Pinpoint the cell where the given text exists, returning its (x, y) midpoint coordinate. 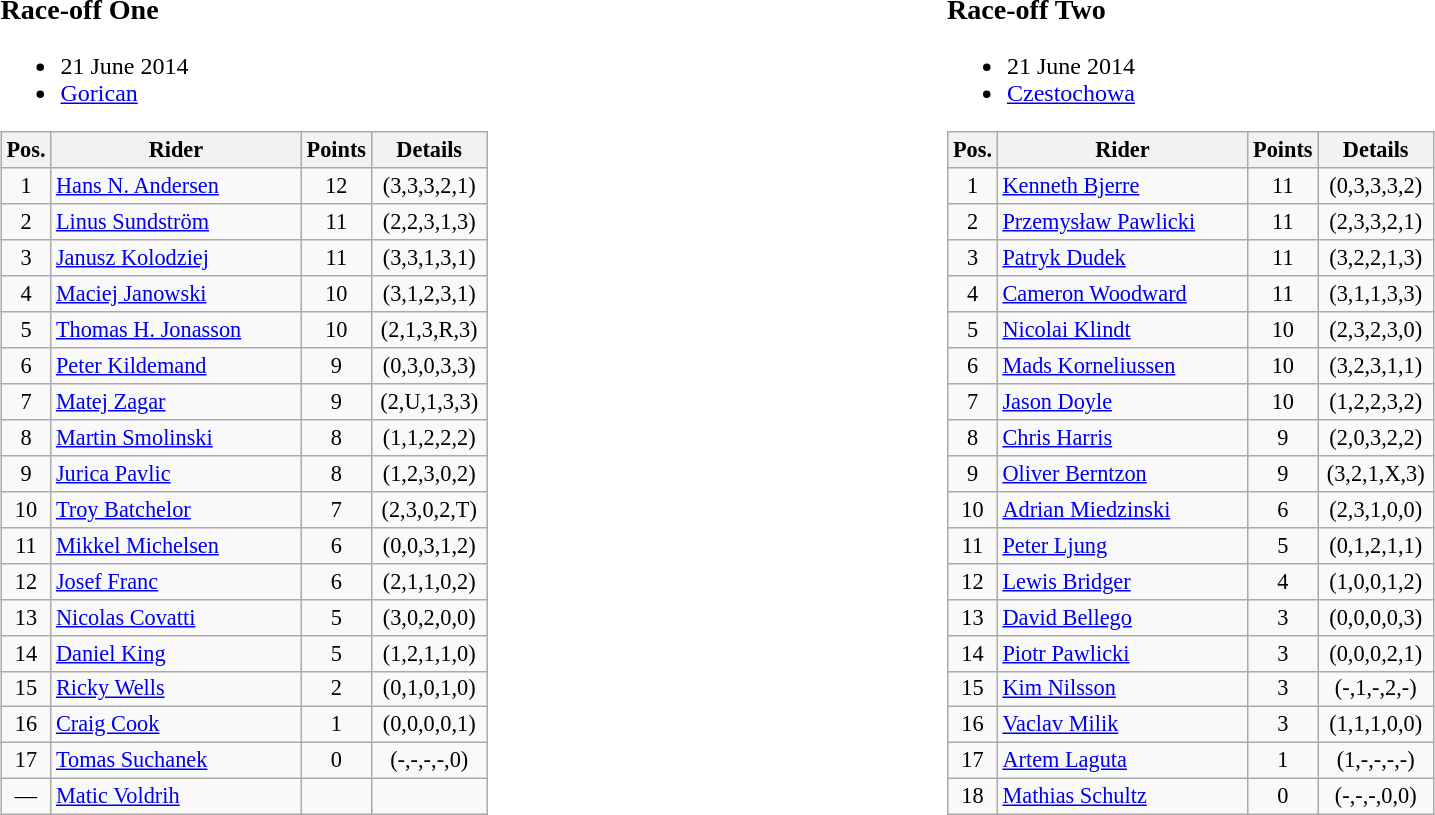
(2,0,3,2,2) (1376, 438)
Przemysław Pawlicki (1122, 222)
(-,1,-,2,-) (1376, 689)
Hans N. Andersen (176, 186)
Oliver Berntzon (1122, 474)
(0,0,0,0,3) (1376, 617)
Mathias Schultz (1122, 797)
(2,3,1,0,0) (1376, 509)
(3,1,1,3,3) (1376, 294)
Mikkel Michelsen (176, 545)
Janusz Kolodziej (176, 258)
(1,1,1,0,0) (1376, 725)
Matej Zagar (176, 402)
(2,2,3,1,3) (430, 222)
Tomas Suchanek (176, 761)
Linus Sundström (176, 222)
(2,1,1,0,2) (430, 581)
(-,-,-,0,0) (1376, 797)
Maciej Janowski (176, 294)
Patryk Dudek (1122, 258)
Craig Cook (176, 725)
(3,2,1,X,3) (1376, 474)
(3,1,2,3,1) (430, 294)
(2,U,1,3,3) (430, 402)
(3,0,2,0,0) (430, 617)
Daniel King (176, 653)
(1,2,3,0,2) (430, 474)
Jason Doyle (1122, 402)
(2,3,0,2,T) (430, 509)
(1,1,2,2,2) (430, 438)
(0,3,3,3,2) (1376, 186)
(2,3,3,2,1) (1376, 222)
Vaclav Milik (1122, 725)
(0,1,2,1,1) (1376, 545)
(2,1,3,R,3) (430, 330)
(-,-,-,-,0) (430, 761)
Kim Nilsson (1122, 689)
Matic Voldrih (176, 797)
(3,2,3,1,1) (1376, 366)
(0,0,0,0,1) (430, 725)
Troy Batchelor (176, 509)
(0,0,3,1,2) (430, 545)
(1,-,-,-,-) (1376, 761)
(3,3,1,3,1) (430, 258)
Mads Korneliussen (1122, 366)
Kenneth Bjerre (1122, 186)
(1,0,0,1,2) (1376, 581)
Josef Franc (176, 581)
Martin Smolinski (176, 438)
Piotr Pawlicki (1122, 653)
Nicolas Covatti (176, 617)
Ricky Wells (176, 689)
Nicolai Klindt (1122, 330)
(1,2,2,3,2) (1376, 402)
Jurica Pavlic (176, 474)
Thomas H. Jonasson (176, 330)
Lewis Bridger (1122, 581)
Adrian Miedzinski (1122, 509)
— (26, 797)
David Bellego (1122, 617)
(3,2,2,1,3) (1376, 258)
18 (972, 797)
(2,3,2,3,0) (1376, 330)
Peter Ljung (1122, 545)
Artem Laguta (1122, 761)
(3,3,3,2,1) (430, 186)
Chris Harris (1122, 438)
(0,0,0,2,1) (1376, 653)
(1,2,1,1,0) (430, 653)
(0,1,0,1,0) (430, 689)
Peter Kildemand (176, 366)
(0,3,0,3,3) (430, 366)
Cameron Woodward (1122, 294)
